Pinpoint the cell where the given text exists, returning its (x, y) midpoint coordinate. 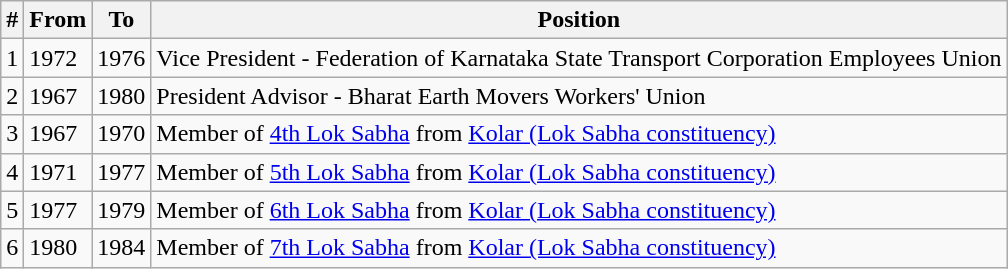
Member of 6th Lok Sabha from Kolar (Lok Sabha constituency) (579, 210)
# (12, 20)
1970 (122, 134)
Member of 7th Lok Sabha from Kolar (Lok Sabha constituency) (579, 248)
1984 (122, 248)
6 (12, 248)
1972 (58, 58)
President Advisor - Bharat Earth Movers Workers' Union (579, 96)
Member of 5th Lok Sabha from Kolar (Lok Sabha constituency) (579, 172)
1 (12, 58)
1976 (122, 58)
2 (12, 96)
Member of 4th Lok Sabha from Kolar (Lok Sabha constituency) (579, 134)
To (122, 20)
5 (12, 210)
3 (12, 134)
4 (12, 172)
Position (579, 20)
From (58, 20)
1979 (122, 210)
Vice President - Federation of Karnataka State Transport Corporation Employees Union (579, 58)
1971 (58, 172)
